For the text-containing cell, return its midpoint in (X, Y) coordinate format. 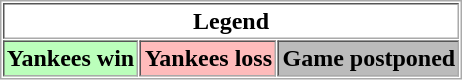
Game postponed (369, 58)
Legend (230, 21)
Yankees win (70, 58)
Yankees loss (208, 58)
